Determine the (X, Y) coordinate at the center of the cell enclosing the given text.  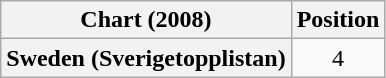
Chart (2008) (146, 20)
4 (338, 58)
Sweden (Sverigetopplistan) (146, 58)
Position (338, 20)
